Capture the cell that displays the provided text and extract its (x, y) central coordinate. 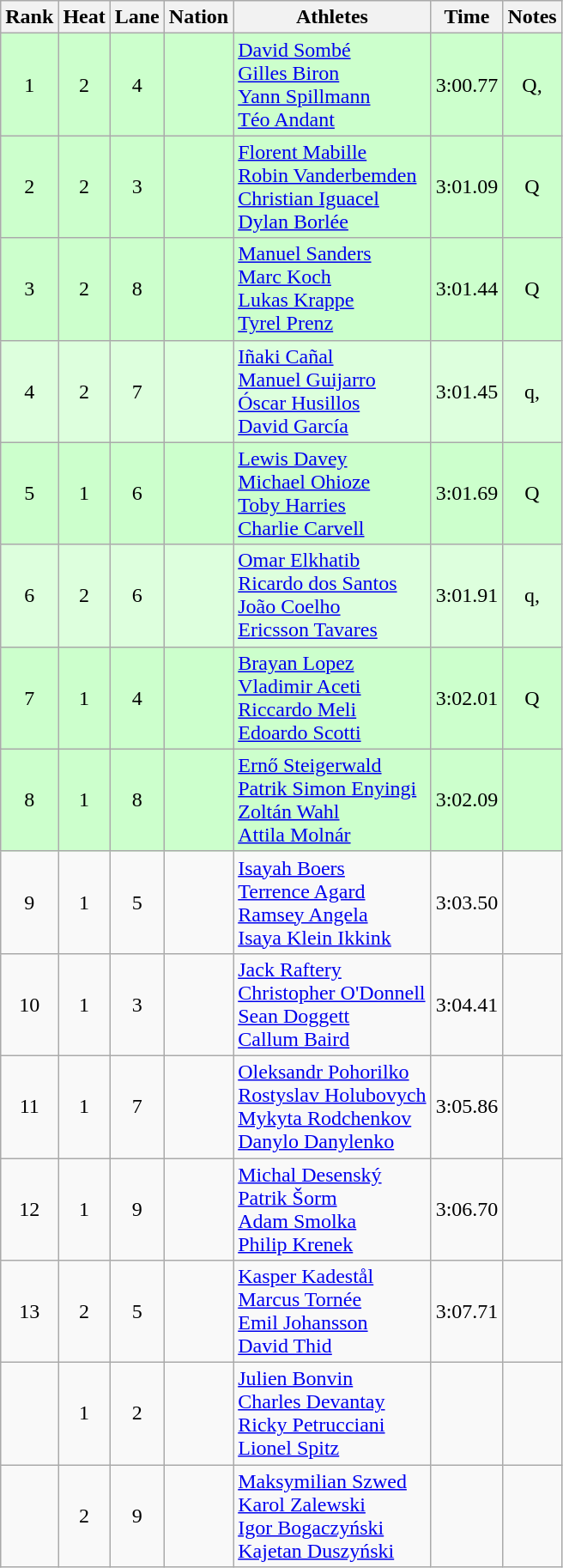
3:02.09 (467, 800)
13 (29, 1312)
Lane (137, 17)
3:03.50 (467, 902)
Brayan LopezVladimir AcetiRiccardo MeliEdoardo Scotti (332, 697)
Kasper KadestålMarcus TornéeEmil JohanssonDavid Thid (332, 1312)
Isayah BoersTerrence AgardRamsey AngelaIsaya Klein Ikkink (332, 902)
11 (29, 1106)
Rank (29, 17)
Michal DesenskýPatrik ŠormAdam SmolkaPhilip Krenek (332, 1209)
David SombéGilles BironYann SpillmannTéo Andant (332, 84)
10 (29, 1005)
Heat (84, 17)
3:01.91 (467, 596)
3:06.70 (467, 1209)
Jack RafteryChristopher O'DonnellSean DoggettCallum Baird (332, 1005)
3:00.77 (467, 84)
Omar ElkhatibRicardo dos SantosJoão CoelhoEricsson Tavares (332, 596)
Florent MabilleRobin VanderbemdenChristian IguacelDylan Borlée (332, 187)
Julien BonvinCharles DevantayRicky PetruccianiLionel Spitz (332, 1413)
3:01.44 (467, 289)
12 (29, 1209)
3:01.45 (467, 392)
Manuel SandersMarc KochLukas KrappeTyrel Prenz (332, 289)
Athletes (332, 17)
Maksymilian SzwedKarol ZalewskiIgor BogaczyńskiKajetan Duszyński (332, 1516)
Time (467, 17)
3:07.71 (467, 1312)
3:04.41 (467, 1005)
Notes (532, 17)
3:01.09 (467, 187)
3:02.01 (467, 697)
Nation (198, 17)
Ernő SteigerwaldPatrik Simon EnyingiZoltán WahlAttila Molnár (332, 800)
3:05.86 (467, 1106)
Q, (532, 84)
Iñaki CañalManuel GuijarroÓscar HusillosDavid García (332, 392)
3:01.69 (467, 493)
Oleksandr PohorilkoRostyslav HolubovychMykyta RodchenkovDanylo Danylenko (332, 1106)
Lewis DaveyMichael OhiozeToby HarriesCharlie Carvell (332, 493)
